Find where the given text appears and provide that cell's center as [x, y] coordinate. 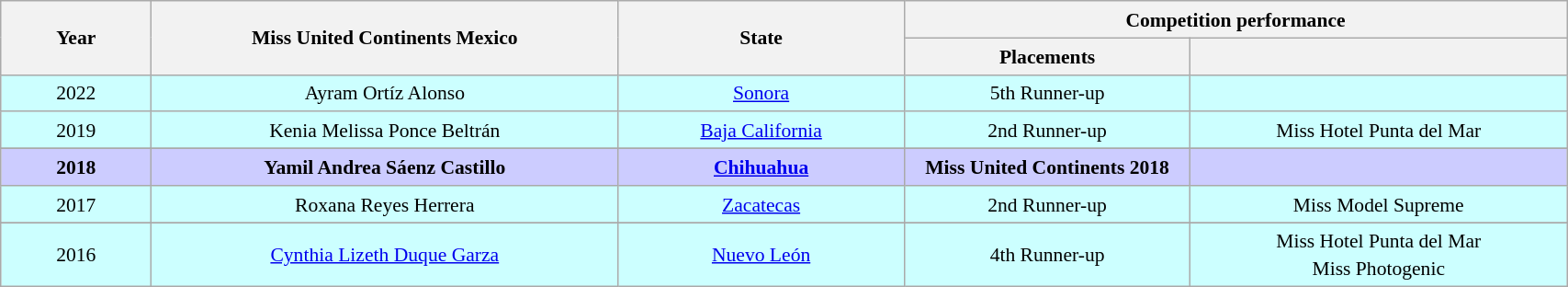
Zacatecas [761, 204]
2016 [76, 255]
Cynthia Lizeth Duque Garza [385, 255]
4th Runner-up [1047, 255]
2019 [76, 131]
Miss Model Supreme [1379, 204]
Miss Hotel Punta del Mar [1379, 131]
Roxana Reyes Herrera [385, 204]
2017 [76, 204]
Ayram Ortíz Alonso [385, 93]
Kenia Melissa Ponce Beltrán [385, 131]
Chihuahua [761, 167]
State [761, 38]
Year [76, 38]
Yamil Andrea Sáenz Castillo [385, 167]
2018 [76, 167]
Miss United Continents 2018 [1047, 167]
Miss Hotel Punta del MarMiss Photogenic [1379, 255]
5th Runner-up [1047, 93]
Competition performance [1235, 19]
Baja California [761, 131]
Sonora [761, 93]
Nuevo León [761, 255]
Miss United Continents Mexico [385, 38]
Placements [1047, 56]
2022 [76, 93]
